Pinpoint the cell where the given text exists, returning its [x, y] midpoint coordinate. 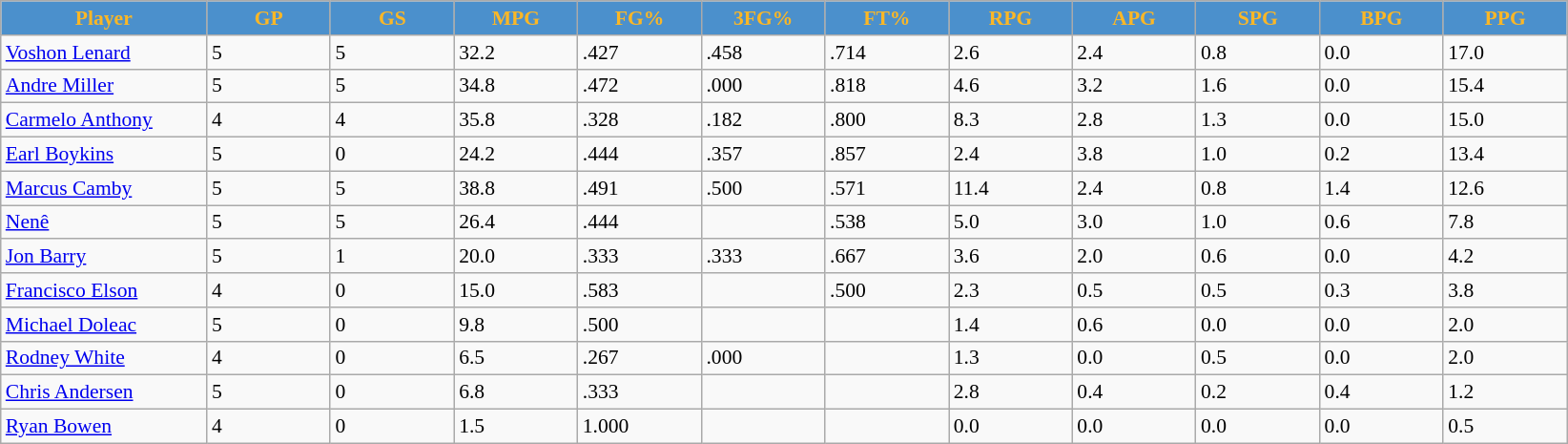
.583 [640, 290]
.357 [763, 155]
MPG [516, 18]
.182 [763, 120]
5.0 [1011, 222]
35.8 [516, 120]
4.6 [1011, 86]
7.8 [1505, 222]
GP [269, 18]
.267 [640, 358]
34.8 [516, 86]
Player [104, 18]
24.2 [516, 155]
Ryan Bowen [104, 427]
GS [392, 18]
6.8 [516, 392]
3.2 [1134, 86]
1.2 [1505, 392]
38.8 [516, 188]
SPG [1258, 18]
BPG [1382, 18]
3.0 [1134, 222]
12.6 [1505, 188]
Earl Boykins [104, 155]
3FG% [763, 18]
11.4 [1011, 188]
Rodney White [104, 358]
9.8 [516, 325]
PPG [1505, 18]
APG [1134, 18]
.538 [887, 222]
13.4 [1505, 155]
FT% [887, 18]
3.6 [1011, 257]
26.4 [516, 222]
Marcus Camby [104, 188]
.667 [887, 257]
.714 [887, 53]
1.5 [516, 427]
1 [392, 257]
.857 [887, 155]
Voshon Lenard [104, 53]
.458 [763, 53]
Francisco Elson [104, 290]
32.2 [516, 53]
2.3 [1011, 290]
.472 [640, 86]
0.3 [1382, 290]
Nenê [104, 222]
2.6 [1011, 53]
Chris Andersen [104, 392]
.571 [887, 188]
Andre Miller [104, 86]
Jon Barry [104, 257]
FG% [640, 18]
.328 [640, 120]
1.6 [1258, 86]
17.0 [1505, 53]
8.3 [1011, 120]
Michael Doleac [104, 325]
.427 [640, 53]
.491 [640, 188]
.818 [887, 86]
15.4 [1505, 86]
6.5 [516, 358]
RPG [1011, 18]
.800 [887, 120]
20.0 [516, 257]
4.2 [1505, 257]
Carmelo Anthony [104, 120]
1.000 [640, 427]
